Locate the cell with the specified text and output its (x, y) center coordinate. 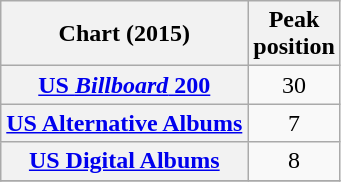
US Alternative Albums (124, 123)
Peakposition (294, 34)
30 (294, 85)
US Billboard 200 (124, 85)
8 (294, 161)
7 (294, 123)
US Digital Albums (124, 161)
Chart (2015) (124, 34)
